Identify which cell holds the provided text, then report its [x, y] central coordinate. 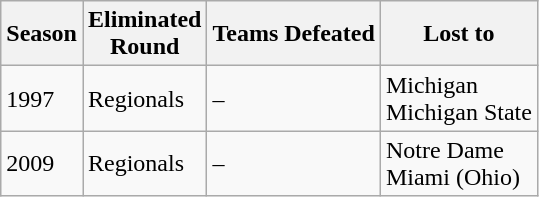
Teams Defeated [294, 34]
Season [42, 34]
EliminatedRound [144, 34]
2009 [42, 164]
Lost to [458, 34]
1997 [42, 98]
Michigan Michigan State [458, 98]
Notre Dame Miami (Ohio) [458, 164]
